Pinpoint the cell where the given text exists, returning its (X, Y) midpoint coordinate. 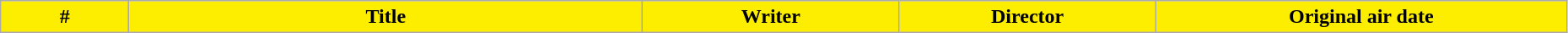
Title (386, 17)
Original air date (1361, 17)
Director (1027, 17)
Writer (771, 17)
# (65, 17)
